Scan for the cell matching the given text and deliver its (X, Y) coordinate at center. 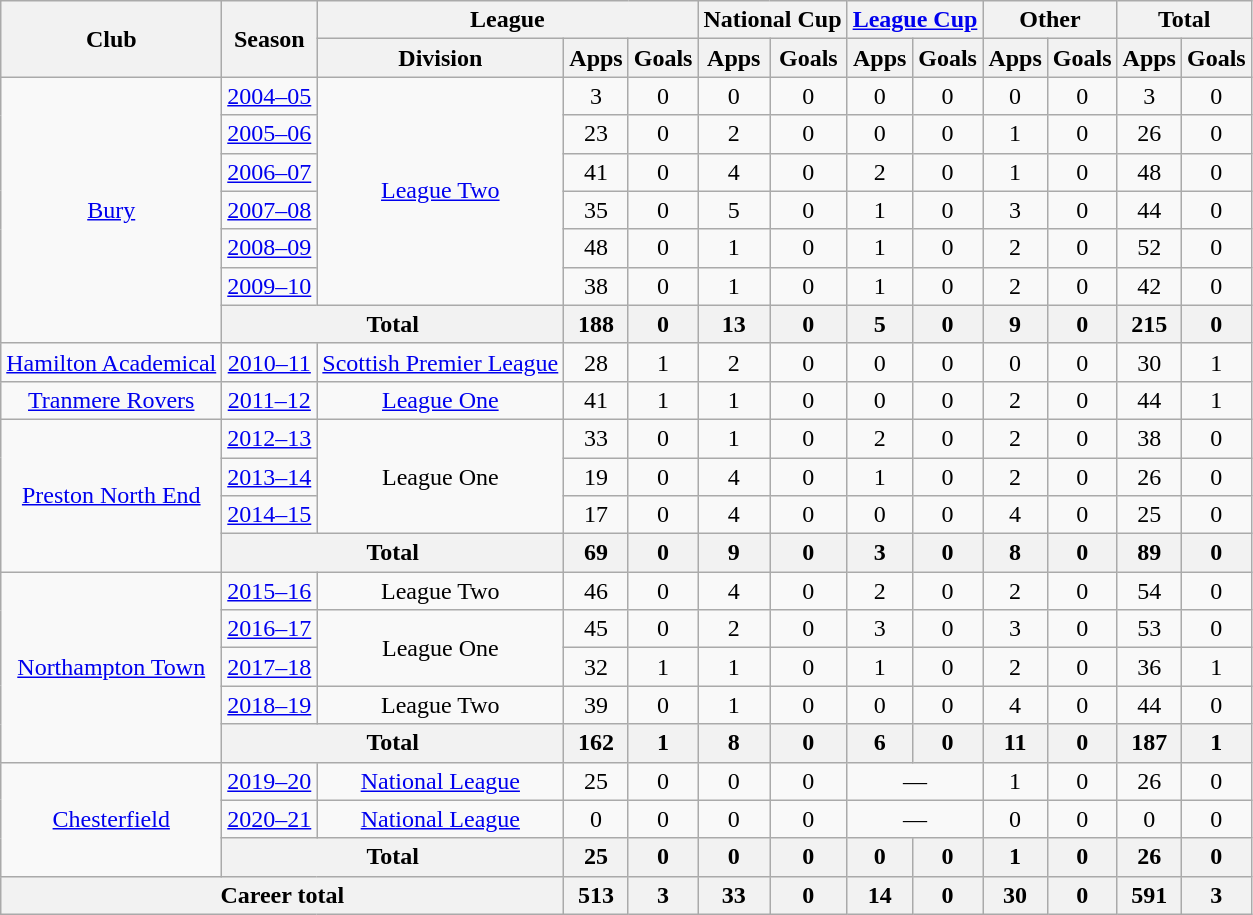
Northampton Town (112, 667)
Tranmere Rovers (112, 400)
54 (1149, 591)
162 (596, 743)
19 (596, 477)
6 (880, 743)
2005–06 (270, 134)
513 (596, 895)
11 (1015, 743)
Career total (282, 895)
Bury (112, 210)
52 (1149, 248)
2017–18 (270, 667)
Club (112, 39)
League (508, 20)
2009–10 (270, 286)
2010–11 (270, 362)
Scottish Premier League (440, 362)
188 (596, 324)
League Cup (915, 20)
2004–05 (270, 96)
2016–17 (270, 629)
2006–07 (270, 172)
13 (734, 324)
Other (1050, 20)
17 (596, 515)
591 (1149, 895)
89 (1149, 553)
2008–09 (270, 248)
36 (1149, 667)
2015–16 (270, 591)
Hamilton Academical (112, 362)
2007–08 (270, 210)
46 (596, 591)
39 (596, 705)
28 (596, 362)
69 (596, 553)
Season (270, 39)
187 (1149, 743)
14 (880, 895)
35 (596, 210)
53 (1149, 629)
215 (1149, 324)
Preston North End (112, 495)
Chesterfield (112, 819)
42 (1149, 286)
2011–12 (270, 400)
2020–21 (270, 819)
32 (596, 667)
2013–14 (270, 477)
2014–15 (270, 515)
23 (596, 134)
2012–13 (270, 438)
National Cup (772, 20)
Division (440, 58)
45 (596, 629)
2018–19 (270, 705)
2019–20 (270, 781)
